Capture the cell that displays the provided text and extract its (X, Y) central coordinate. 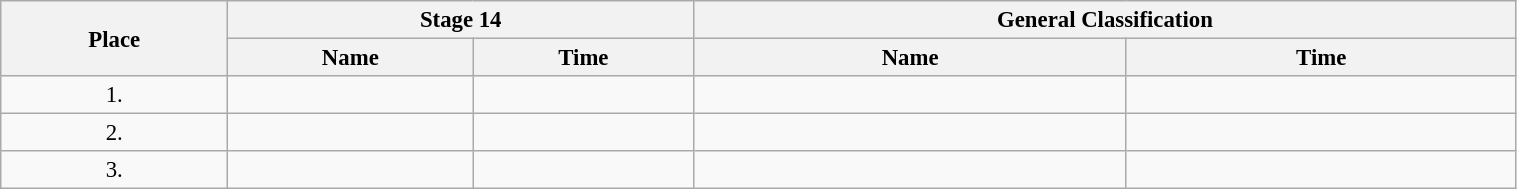
2. (114, 133)
Place (114, 38)
3. (114, 170)
Stage 14 (461, 20)
General Classification (1105, 20)
1. (114, 95)
